For the text-containing cell, return its midpoint in (x, y) coordinate format. 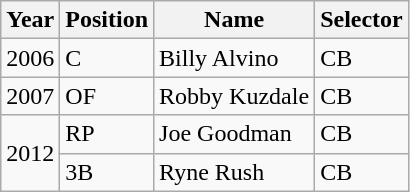
Position (107, 20)
Name (234, 20)
Ryne Rush (234, 172)
3B (107, 172)
OF (107, 96)
Selector (362, 20)
2012 (30, 153)
RP (107, 134)
C (107, 58)
2006 (30, 58)
Billy Alvino (234, 58)
Robby Kuzdale (234, 96)
2007 (30, 96)
Year (30, 20)
Joe Goodman (234, 134)
